Return (X, Y) of the center of cell containing provided text 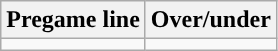
Over/under (210, 20)
Pregame line (74, 20)
